Find where the given text appears and provide that cell's center as (X, Y) coordinate. 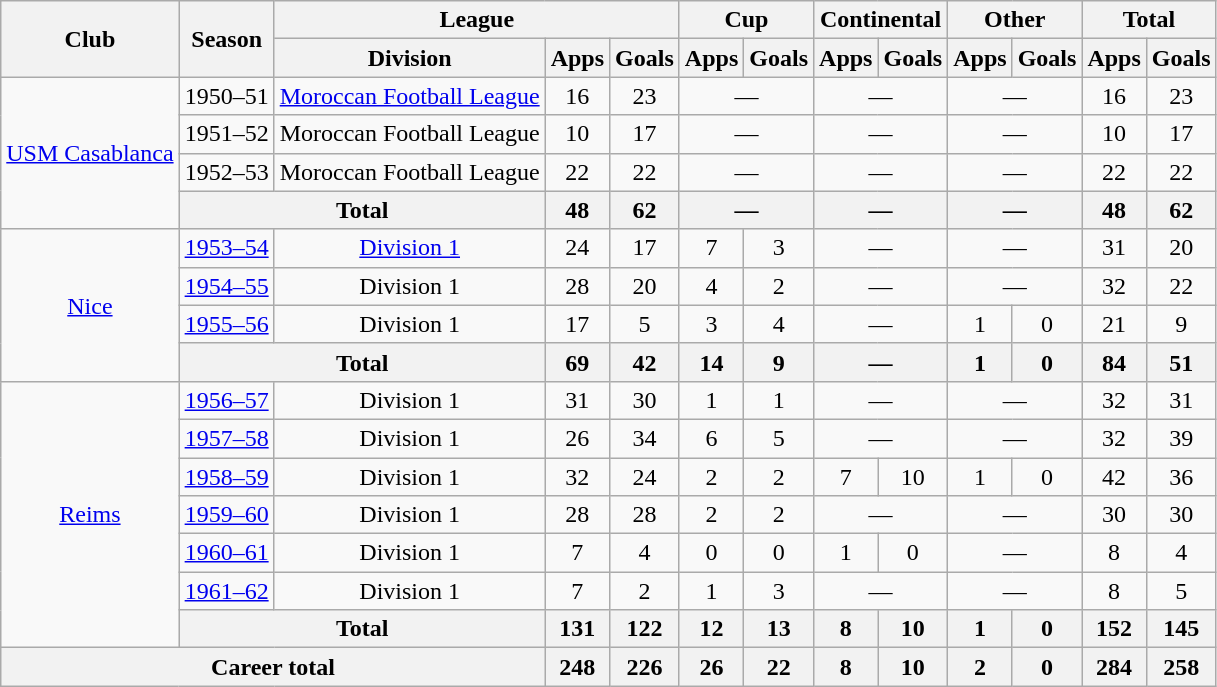
131 (577, 629)
69 (577, 362)
226 (645, 667)
1961–62 (226, 591)
Division (410, 58)
122 (645, 629)
34 (645, 438)
152 (1114, 629)
1951–52 (226, 134)
1956–57 (226, 400)
League (476, 20)
145 (1181, 629)
258 (1181, 667)
21 (1114, 324)
13 (779, 629)
1954–55 (226, 286)
1957–58 (226, 438)
1959–60 (226, 515)
51 (1181, 362)
39 (1181, 438)
Career total (273, 667)
1960–61 (226, 553)
Cup (746, 20)
Reims (90, 514)
Club (90, 39)
248 (577, 667)
Other (1015, 20)
6 (711, 438)
USM Casablanca (90, 153)
1958–59 (226, 477)
1955–56 (226, 324)
1952–53 (226, 172)
1950–51 (226, 96)
Continental (881, 20)
Season (226, 39)
84 (1114, 362)
36 (1181, 477)
12 (711, 629)
284 (1114, 667)
1953–54 (226, 248)
14 (711, 362)
Nice (90, 305)
